Return the [x, y] coordinate for the center point of the cell that contains the specified text.  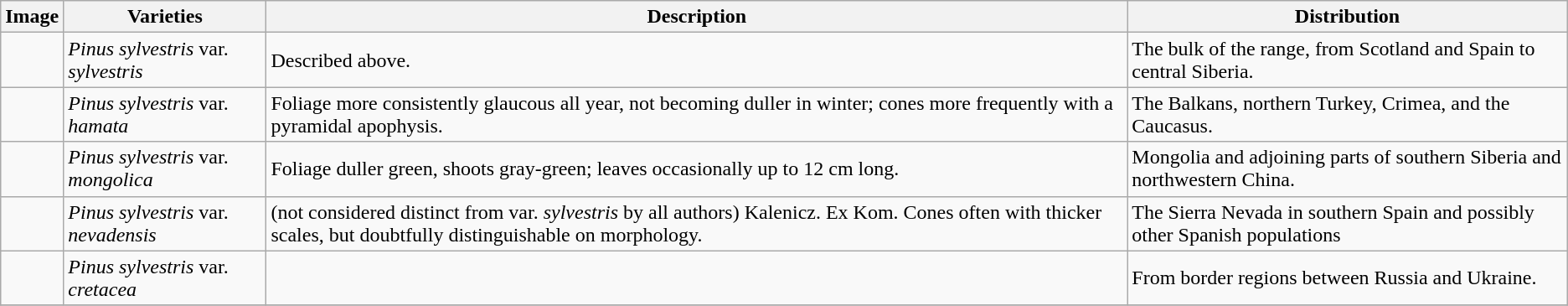
Description [697, 17]
The Sierra Nevada in southern Spain and possibly other Spanish populations [1347, 223]
Described above. [697, 60]
Varieties [165, 17]
Pinus sylvestris var. hamata [165, 114]
The bulk of the range, from Scotland and Spain to central Siberia. [1347, 60]
The Balkans, northern Turkey, Crimea, and the Caucasus. [1347, 114]
Foliage more consistently glaucous all year, not becoming duller in winter; cones more frequently with a pyramidal apophysis. [697, 114]
Distribution [1347, 17]
Pinus sylvestris var. nevadensis [165, 223]
From border regions between Russia and Ukraine. [1347, 278]
Mongolia and adjoining parts of southern Siberia and northwestern China. [1347, 169]
Pinus sylvestris var. sylvestris [165, 60]
Foliage duller green, shoots gray-green; leaves occasionally up to 12 cm long. [697, 169]
Image [32, 17]
Pinus sylvestris var. cretacea [165, 278]
Pinus sylvestris var. mongolica [165, 169]
